For the text-containing cell, return its midpoint in [X, Y] coordinate format. 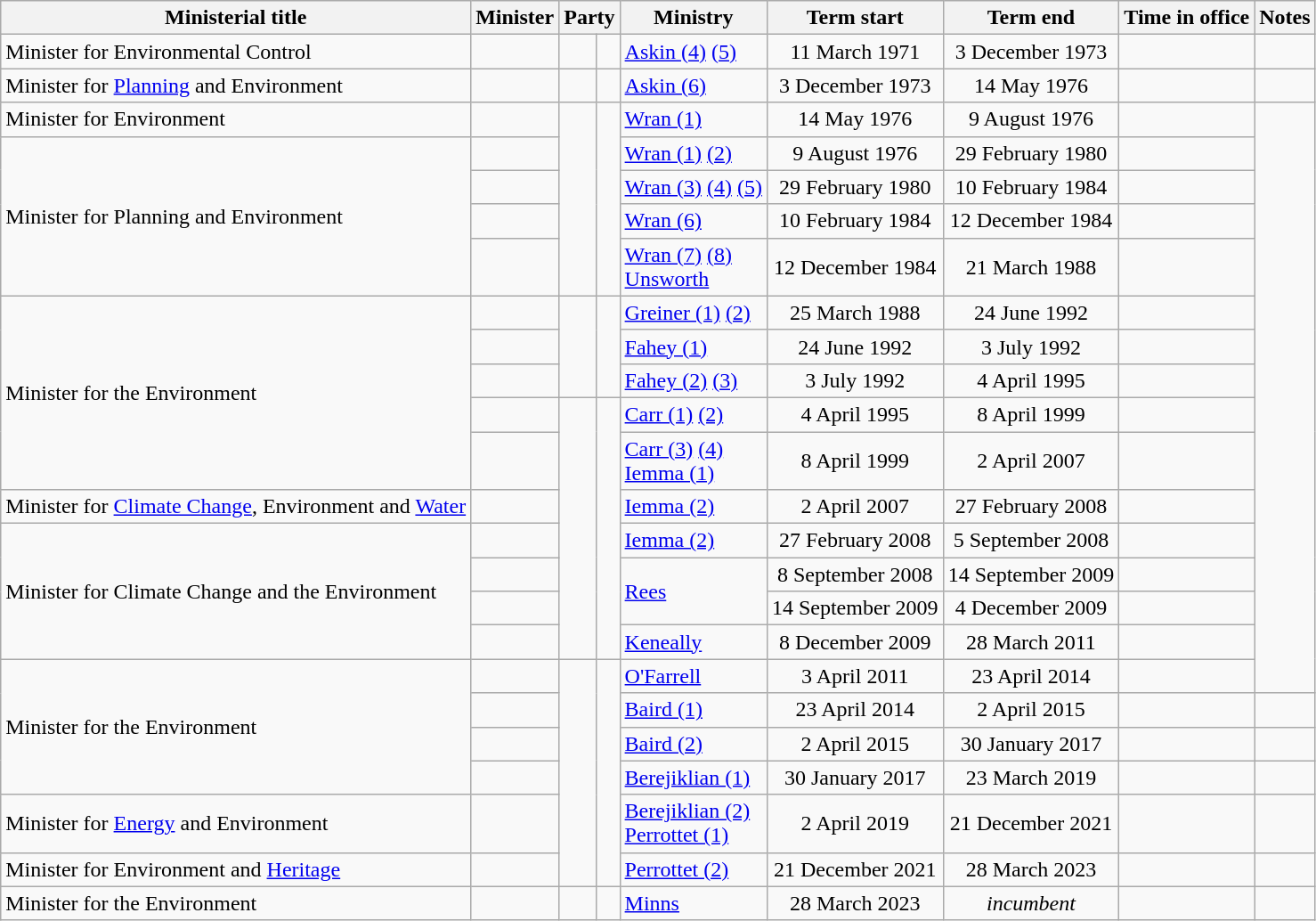
11 March 1971 [855, 52]
Term end [1031, 18]
3 April 2011 [855, 676]
Wran (3) (4) (5) [693, 187]
Minister for Environmental Control [236, 52]
Wran (7) (8)Unsworth [693, 267]
Greiner (1) (2) [693, 313]
8 December 2009 [855, 642]
Baird (2) [693, 744]
Fahey (2) (3) [693, 380]
Carr (1) (2) [693, 414]
Perrottet (2) [693, 869]
23 March 2019 [1031, 778]
8 September 2008 [855, 575]
Notes [1285, 18]
Berejiklian (2)Perrottet (1) [693, 823]
Keneally [693, 642]
Minister for Environment [236, 119]
Minister for Environment and Heritage [236, 869]
Minister for Climate Change and the Environment [236, 591]
Baird (1) [693, 710]
Minns [693, 903]
Carr (3) (4)Iemma (1) [693, 460]
21 March 1988 [1031, 267]
Minister for Energy and Environment [236, 823]
28 March 2011 [1031, 642]
O'Farrell [693, 676]
Ministry [693, 18]
2 April 2019 [855, 823]
5 September 2008 [1031, 541]
Wran (1) (2) [693, 153]
Minister [515, 18]
incumbent [1031, 903]
Minister for Climate Change, Environment and Water [236, 507]
Askin (6) [693, 86]
Rees [693, 591]
Berejiklian (1) [693, 778]
Term start [855, 18]
4 December 2009 [1031, 608]
Ministerial title [236, 18]
Wran (1) [693, 119]
Time in office [1187, 18]
Wran (6) [693, 221]
Askin (4) (5) [693, 52]
Party [589, 18]
25 March 1988 [855, 313]
Fahey (1) [693, 346]
